Extract the (x, y) coordinate from the center of the cell holding the provided text.  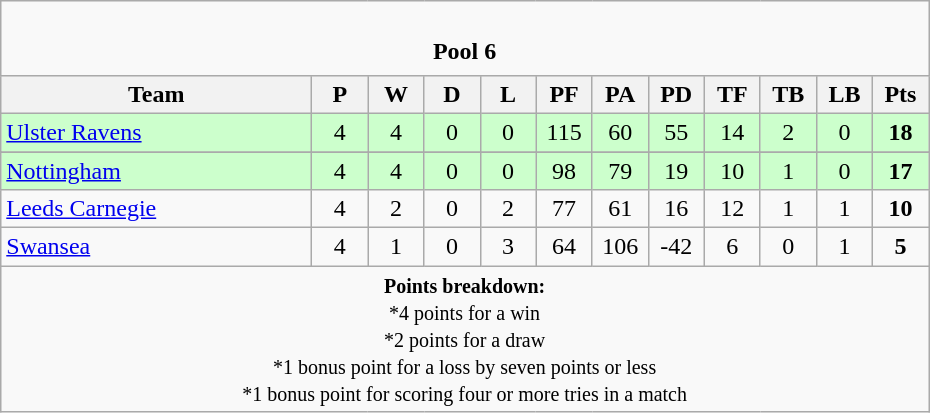
TF (732, 94)
LB (844, 94)
D (452, 94)
PD (676, 94)
Pts (900, 94)
61 (620, 209)
PA (620, 94)
-42 (676, 247)
79 (620, 171)
W (396, 94)
115 (564, 132)
17 (900, 171)
77 (564, 209)
55 (676, 132)
60 (620, 132)
16 (676, 209)
12 (732, 209)
Team (156, 94)
64 (564, 247)
L (508, 94)
106 (620, 247)
19 (676, 171)
Nottingham (156, 171)
3 (508, 247)
TB (788, 94)
5 (900, 247)
98 (564, 171)
P (340, 94)
18 (900, 132)
6 (732, 247)
Ulster Ravens (156, 132)
14 (732, 132)
Leeds Carnegie (156, 209)
Swansea (156, 247)
PF (564, 94)
